Provide the [X, Y] coordinate of the cell's center where the given text is located.  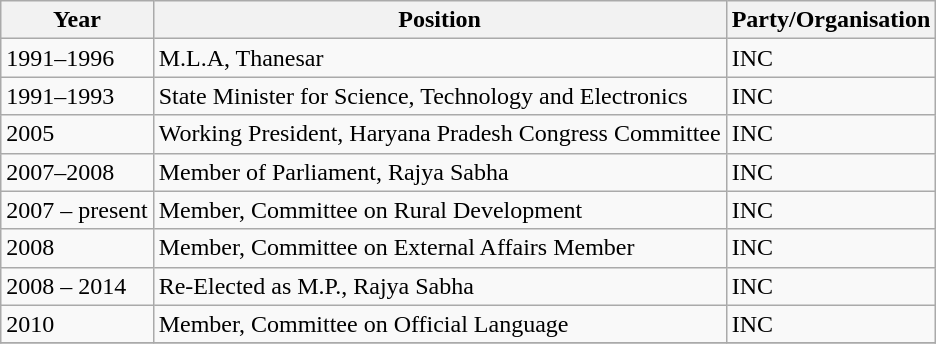
State Minister for Science, Technology and Electronics [440, 96]
2007 – present [77, 210]
M.L.A, Thanesar [440, 58]
2008 – 2014 [77, 286]
Member, Committee on Official Language [440, 324]
Year [77, 20]
Position [440, 20]
Member of Parliament, Rajya Sabha [440, 172]
Party/Organisation [831, 20]
Working President, Haryana Pradesh Congress Committee [440, 134]
2007–2008 [77, 172]
Member, Committee on External Affairs Member [440, 248]
2010 [77, 324]
Re-Elected as M.P., Rajya Sabha [440, 286]
1991–1996 [77, 58]
1991–1993 [77, 96]
2005 [77, 134]
Member, Committee on Rural Development [440, 210]
2008 [77, 248]
